Scan for the cell matching the given text and deliver its [X, Y] coordinate at center. 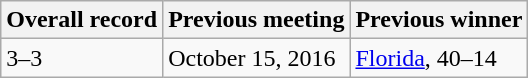
3–3 [82, 58]
Previous meeting [256, 20]
Florida, 40–14 [439, 58]
Overall record [82, 20]
Previous winner [439, 20]
October 15, 2016 [256, 58]
